Return the [X, Y] coordinate for the center point of the cell that contains the specified text.  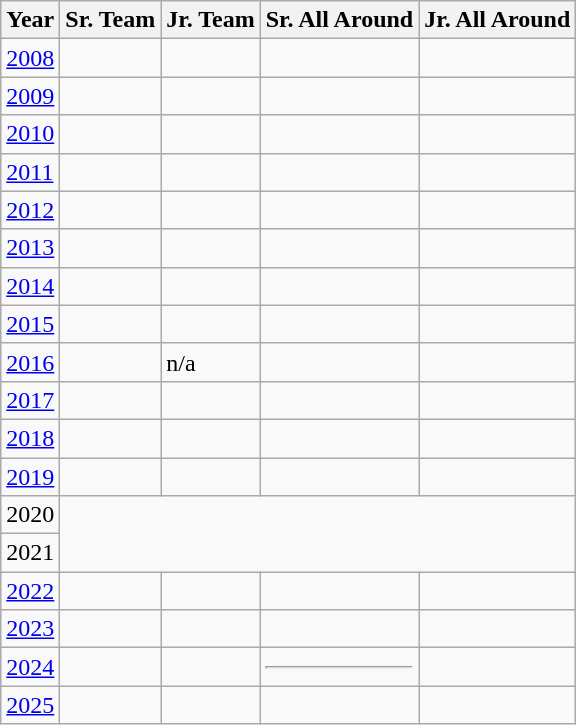
2008 [30, 58]
2014 [30, 286]
2024 [30, 667]
2022 [30, 591]
2019 [30, 477]
2017 [30, 400]
2009 [30, 96]
Sr. Team [110, 20]
Jr. All Around [498, 20]
2013 [30, 248]
2020 [30, 515]
2011 [30, 172]
2012 [30, 210]
2010 [30, 134]
2025 [30, 705]
2015 [30, 324]
Jr. Team [211, 20]
2016 [30, 362]
Year [30, 20]
2018 [30, 438]
n/a [211, 362]
2023 [30, 629]
Sr. All Around [339, 20]
2021 [30, 553]
